Provide the (x, y) coordinate of the cell's center where the given text is located.  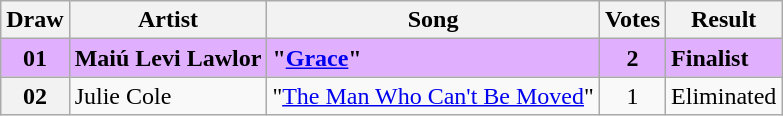
01 (35, 58)
Finalist (724, 58)
Draw (35, 20)
Julie Cole (168, 96)
Votes (632, 20)
02 (35, 96)
"The Man Who Can't Be Moved" (433, 96)
Maiú Levi Lawlor (168, 58)
Artist (168, 20)
1 (632, 96)
2 (632, 58)
Song (433, 20)
"Grace" (433, 58)
Eliminated (724, 96)
Result (724, 20)
